Scan for the cell matching the given text and deliver its (X, Y) coordinate at center. 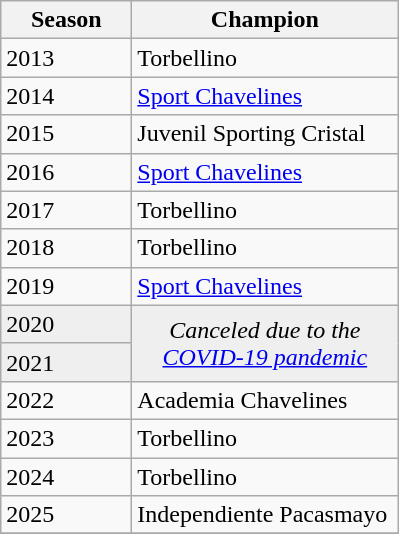
Independiente Pacasmayo (265, 515)
2016 (66, 172)
2023 (66, 438)
2019 (66, 286)
Season (66, 20)
Academia Chavelines (265, 400)
Champion (265, 20)
2015 (66, 134)
2013 (66, 58)
2024 (66, 477)
2014 (66, 96)
2021 (66, 362)
2025 (66, 515)
2022 (66, 400)
2018 (66, 248)
Canceled due to the COVID-19 pandemic (265, 343)
2020 (66, 324)
Juvenil Sporting Cristal (265, 134)
2017 (66, 210)
